Pinpoint the cell where the given text exists, returning its [x, y] midpoint coordinate. 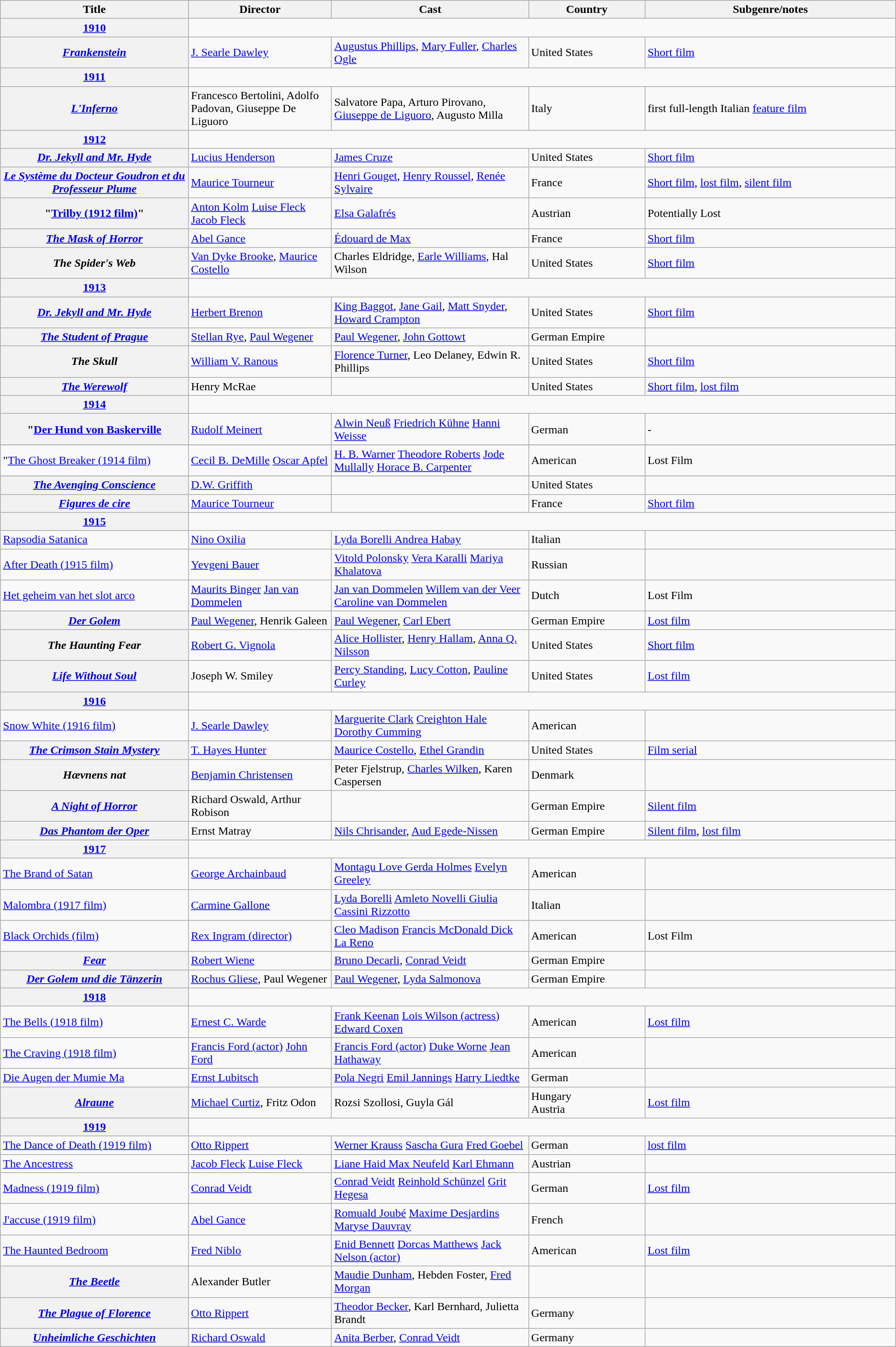
Henry McRae [260, 386]
Maurits Binger Jan van Dommelen [260, 596]
Hævnens nat [95, 775]
Stellan Rye, Paul Wegener [260, 337]
Salvatore Papa, Arturo Pirovano, Giuseppe de Liguoro, Augusto Milla [430, 108]
Lyda Borelli Amleto Novelli Giulia Cassini Rizzotto [430, 905]
Paul Wegener, Henrik Galeen [260, 620]
HungaryAustria [587, 1102]
Michael Curtiz, Fritz Odon [260, 1102]
Paul Wegener, Lyda Salmonova [430, 979]
- [770, 429]
Romuald Joubé Maxime Desjardins Maryse Dauvray [430, 1219]
A Night of Horror [95, 806]
Édouard de Max [430, 238]
Carmine Gallone [260, 905]
Rochus Gliese, Paul Wegener [260, 979]
The Spider's Web [95, 262]
Short film, lost film [770, 386]
The Haunted Bedroom [95, 1251]
Charles Eldridge, Earle Williams, Hal Wilson [430, 262]
Denmark [587, 775]
Potentially Lost [770, 214]
Bruno Decarli, Conrad Veidt [430, 961]
The Skull [95, 362]
The Crimson Stain Mystery [95, 750]
Paul Wegener, Carl Ebert [430, 620]
"The Ghost Breaker (1914 film) [95, 461]
Russian [587, 564]
Frank Keenan Lois Wilson (actress) Edward Coxen [430, 1022]
Der Golem und die Tänzerin [95, 979]
Robert G. Vignola [260, 645]
Paul Wegener, John Gottowt [430, 337]
1912 [95, 139]
The Ancestress [95, 1164]
Henri Gouget, Henry Roussel, Renée Sylvaire [430, 182]
Country [587, 10]
Short film, lost film, silent film [770, 182]
Snow White (1916 film) [95, 726]
Lyda Borelli Andrea Habay [430, 540]
Alraune [95, 1102]
Cecil B. DeMille Oscar Apfel [260, 461]
first full-length Italian feature film [770, 108]
Das Phantom der Oper [95, 831]
Frankenstein [95, 53]
1917 [95, 849]
Film serial [770, 750]
1914 [95, 405]
James Cruze [430, 158]
The Beetle [95, 1281]
Fear [95, 961]
The Student of Prague [95, 337]
Nino Oxilia [260, 540]
Percy Standing, Lucy Cotton, Pauline Curley [430, 676]
Werner Krauss Sascha Gura Fred Goebel [430, 1145]
Silent film [770, 806]
Richard Oswald, Arthur Robison [260, 806]
Maurice Costello, Ethel Grandin [430, 750]
Montagu Love Gerda Holmes Evelyn Greeley [430, 873]
Le Système du Docteur Goudron et du Professeur Plume [95, 182]
Rudolf Meinert [260, 429]
Silent film, lost film [770, 831]
Peter Fjelstrup, Charles Wilken, Karen Caspersen [430, 775]
lost film [770, 1145]
French [587, 1219]
1913 [95, 287]
Jan van Dommelen Willem van der Veer Caroline van Dommelen [430, 596]
J'accuse (1919 film) [95, 1219]
Richard Oswald [260, 1337]
Robert Wiene [260, 961]
Florence Turner, Leo Delaney, Edwin R. Phillips [430, 362]
William V. Ranous [260, 362]
Herbert Brenon [260, 312]
Rozsi Szollosi, Guyla Gál [430, 1102]
The Craving (1918 film) [95, 1053]
Der Golem [95, 620]
Benjamin Christensen [260, 775]
Madness (1919 film) [95, 1189]
1911 [95, 77]
The Mask of Horror [95, 238]
Black Orchids (film) [95, 936]
The Plague of Florence [95, 1313]
Maudie Dunham, Hebden Foster, Fred Morgan [430, 1281]
Augustus Phillips, Mary Fuller, Charles Ogle [430, 53]
1919 [95, 1127]
Die Augen der Mumie Ma [95, 1077]
The Dance of Death (1919 film) [95, 1145]
The Bells (1918 film) [95, 1022]
Cast [430, 10]
The Avenging Conscience [95, 485]
King Baggot, Jane Gail, Matt Snyder, Howard Crampton [430, 312]
After Death (1915 film) [95, 564]
Liane Haid Max Neufeld Karl Ehmann [430, 1164]
Life Without Soul [95, 676]
1910 [95, 28]
Fred Niblo [260, 1251]
"Der Hund von Baskerville [95, 429]
Enid Bennett Dorcas Matthews Jack Nelson (actor) [430, 1251]
Rex Ingram (director) [260, 936]
Figures de cire [95, 503]
Unheimliche Geschichten [95, 1337]
1918 [95, 997]
Conrad Veidt Reinhold Schünzel Grit Hegesa [430, 1189]
T. Hayes Hunter [260, 750]
Lucius Henderson [260, 158]
The Haunting Fear [95, 645]
Cleo Madison Francis McDonald Dick La Reno [430, 936]
Francis Ford (actor) Duke Worne Jean Hathaway [430, 1053]
Malombra (1917 film) [95, 905]
Anita Berber, Conrad Veidt [430, 1337]
Dutch [587, 596]
H. B. Warner Theodore Roberts Jode Mullally Horace B. Carpenter [430, 461]
Anton Kolm Luise Fleck Jacob Fleck [260, 214]
Van Dyke Brooke, Maurice Costello [260, 262]
Conrad Veidt [260, 1189]
Theodor Becker, Karl Bernhard, Julietta Brandt [430, 1313]
Title [95, 10]
Subgenre/notes [770, 10]
Het geheim van het slot arco [95, 596]
1915 [95, 521]
Alexander Butler [260, 1281]
The Brand of Satan [95, 873]
Yevgeni Bauer [260, 564]
Alwin Neuß Friedrich Kühne Hanni Weisse [430, 429]
Joseph W. Smiley [260, 676]
The Werewolf [95, 386]
Rapsodia Satanica [95, 540]
L'Inferno [95, 108]
Ernst Matray [260, 831]
D.W. Griffith [260, 485]
Elsa Galafrés [430, 214]
1916 [95, 701]
Director [260, 10]
Ernst Lubitsch [260, 1077]
Ernest C. Warde [260, 1022]
Italy [587, 108]
Pola Negri Emil Jannings Harry Liedtke [430, 1077]
George Archainbaud [260, 873]
Vitold Polonsky Vera Karalli Mariya Khalatova [430, 564]
Francis Ford (actor) John Ford [260, 1053]
Alice Hollister, Henry Hallam, Anna Q. Nilsson [430, 645]
Nils Chrisander, Aud Egede-Nissen [430, 831]
Marguerite Clark Creighton Hale Dorothy Cumming [430, 726]
Francesco Bertolini, Adolfo Padovan, Giuseppe De Liguoro [260, 108]
"Trilby (1912 film)" [95, 214]
Jacob Fleck Luise Fleck [260, 1164]
